Extract the [X, Y] coordinate from the center of the cell holding the provided text.  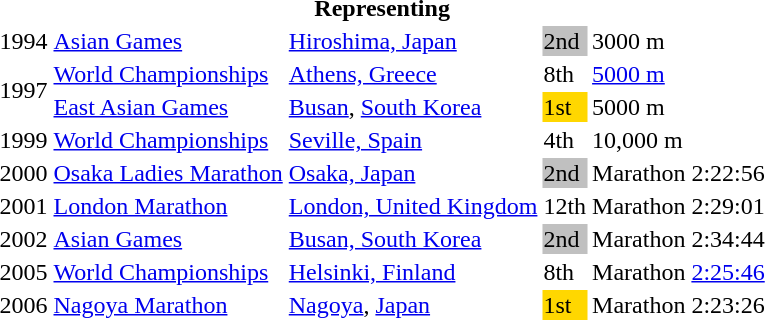
Athens, Greece [413, 74]
Seville, Spain [413, 140]
Osaka Ladies Marathon [168, 173]
Hiroshima, Japan [413, 41]
10,000 m [639, 140]
London, United Kingdom [413, 206]
4th [565, 140]
Helsinki, Finland [413, 272]
East Asian Games [168, 107]
3000 m [639, 41]
Nagoya, Japan [413, 305]
Osaka, Japan [413, 173]
London Marathon [168, 206]
12th [565, 206]
Nagoya Marathon [168, 305]
